Identify which cell holds the provided text, then report its (x, y) central coordinate. 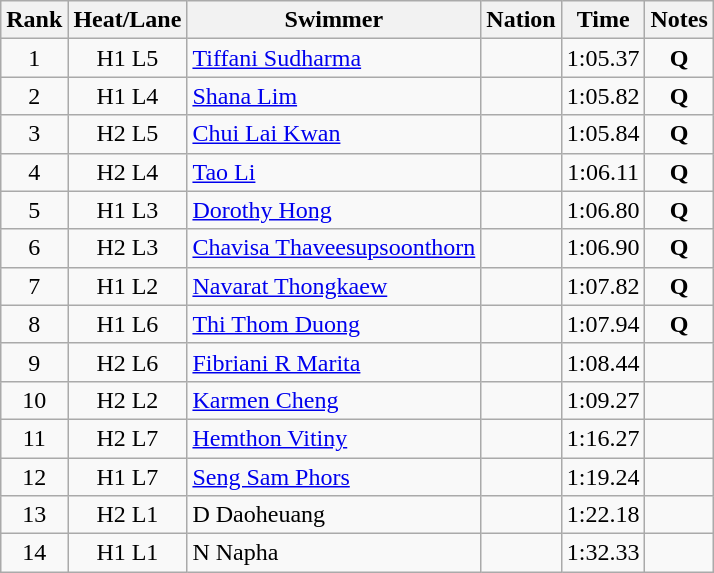
Chavisa Thaveesupsoonthorn (334, 248)
H2 L5 (128, 134)
4 (34, 172)
11 (34, 438)
H1 L7 (128, 477)
Rank (34, 20)
Tiffani Sudharma (334, 58)
5 (34, 210)
H1 L3 (128, 210)
H2 L2 (128, 400)
1:06.80 (603, 210)
13 (34, 515)
Time (603, 20)
Heat/Lane (128, 20)
1:08.44 (603, 362)
Shana Lim (334, 96)
6 (34, 248)
H1 L1 (128, 553)
3 (34, 134)
H2 L6 (128, 362)
9 (34, 362)
1:32.33 (603, 553)
1:05.37 (603, 58)
Swimmer (334, 20)
Nation (521, 20)
12 (34, 477)
Dorothy Hong (334, 210)
1:19.24 (603, 477)
H2 L3 (128, 248)
Tao Li (334, 172)
Navarat Thongkaew (334, 286)
H1 L2 (128, 286)
1 (34, 58)
H1 L4 (128, 96)
Thi Thom Duong (334, 324)
H2 L1 (128, 515)
1:05.84 (603, 134)
1:06.11 (603, 172)
N Napha (334, 553)
H1 L6 (128, 324)
1:06.90 (603, 248)
1:05.82 (603, 96)
1:07.82 (603, 286)
1:09.27 (603, 400)
14 (34, 553)
8 (34, 324)
Chui Lai Kwan (334, 134)
2 (34, 96)
Karmen Cheng (334, 400)
Notes (679, 20)
D Daoheuang (334, 515)
Hemthon Vitiny (334, 438)
H2 L4 (128, 172)
H2 L7 (128, 438)
7 (34, 286)
Fibriani R Marita (334, 362)
1:07.94 (603, 324)
Seng Sam Phors (334, 477)
10 (34, 400)
1:16.27 (603, 438)
H1 L5 (128, 58)
1:22.18 (603, 515)
